Capture the cell that displays the provided text and extract its [X, Y] central coordinate. 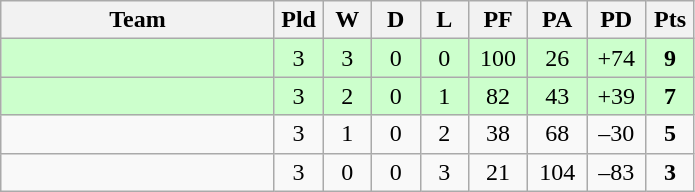
+39 [616, 96]
82 [498, 96]
PD [616, 20]
L [444, 20]
38 [498, 134]
–83 [616, 172]
+74 [616, 58]
26 [558, 58]
7 [670, 96]
Pts [670, 20]
9 [670, 58]
5 [670, 134]
104 [558, 172]
43 [558, 96]
68 [558, 134]
Pld [298, 20]
21 [498, 172]
D [396, 20]
Team [138, 20]
W [348, 20]
100 [498, 58]
PA [558, 20]
PF [498, 20]
–30 [616, 134]
